Locate the cell with the specified text and output its (X, Y) center coordinate. 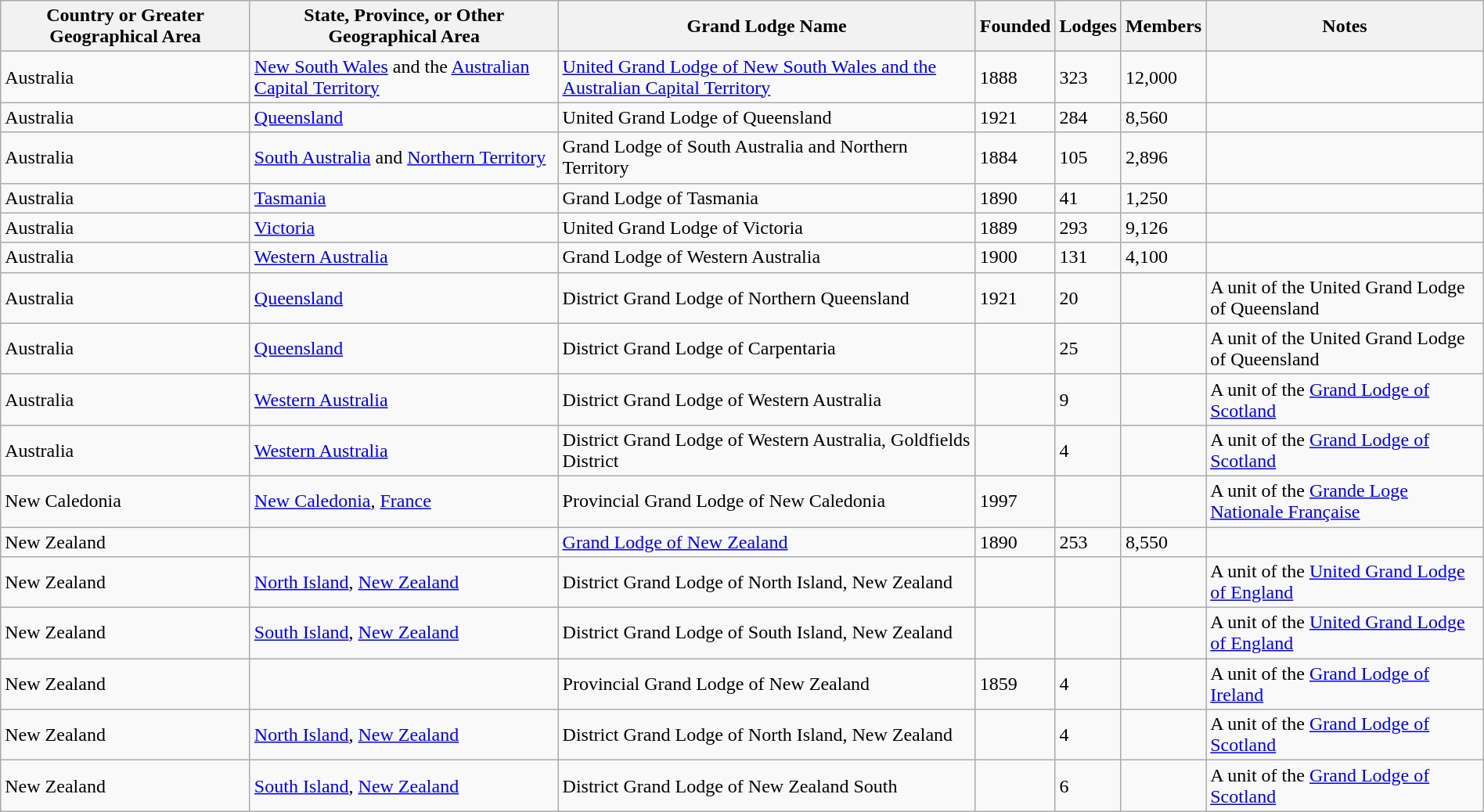
8,550 (1163, 542)
Grand Lodge of New Zealand (767, 542)
323 (1088, 77)
6 (1088, 785)
20 (1088, 297)
1997 (1015, 501)
131 (1088, 257)
1900 (1015, 257)
New Caledonia (125, 501)
Country or Greater Geographical Area (125, 27)
1884 (1015, 158)
293 (1088, 228)
9 (1088, 399)
Grand Lodge of South Australia and Northern Territory (767, 158)
Members (1163, 27)
8,560 (1163, 117)
4,100 (1163, 257)
253 (1088, 542)
1859 (1015, 684)
United Grand Lodge of New South Wales and the Australian Capital Territory (767, 77)
A unit of the Grande Loge Nationale Française (1345, 501)
Grand Lodge Name (767, 27)
41 (1088, 198)
Provincial Grand Lodge of New Zealand (767, 684)
Provincial Grand Lodge of New Caledonia (767, 501)
284 (1088, 117)
District Grand Lodge of New Zealand South (767, 785)
New Caledonia, France (404, 501)
District Grand Lodge of Western Australia (767, 399)
1888 (1015, 77)
United Grand Lodge of Victoria (767, 228)
25 (1088, 349)
12,000 (1163, 77)
District Grand Lodge of Carpentaria (767, 349)
South Australia and Northern Territory (404, 158)
District Grand Lodge of Northern Queensland (767, 297)
2,896 (1163, 158)
105 (1088, 158)
A unit of the Grand Lodge of Ireland (1345, 684)
1889 (1015, 228)
District Grand Lodge of South Island, New Zealand (767, 634)
1,250 (1163, 198)
Grand Lodge of Tasmania (767, 198)
Lodges (1088, 27)
State, Province, or Other Geographical Area (404, 27)
New South Wales and the Australian Capital Territory (404, 77)
Grand Lodge of Western Australia (767, 257)
Notes (1345, 27)
9,126 (1163, 228)
Tasmania (404, 198)
United Grand Lodge of Queensland (767, 117)
District Grand Lodge of Western Australia, Goldfields District (767, 451)
Founded (1015, 27)
Victoria (404, 228)
